Locate the cell with the specified text and output its [X, Y] center coordinate. 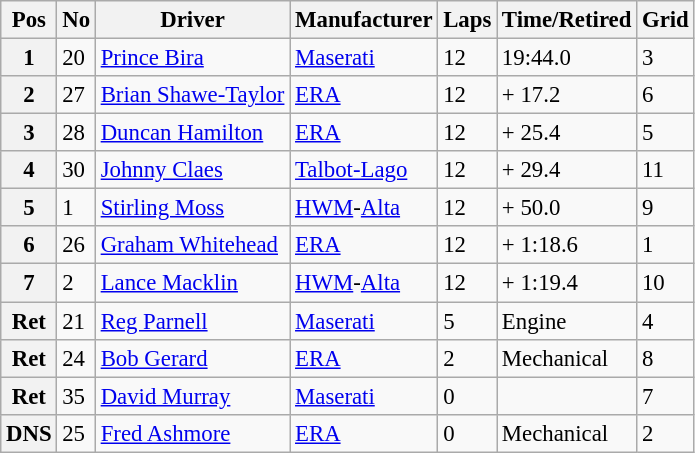
Reg Parnell [192, 321]
Graham Whitehead [192, 245]
Time/Retired [567, 20]
Grid [666, 20]
Talbot-Lago [364, 170]
No [76, 20]
David Murray [192, 396]
Johnny Claes [192, 170]
30 [76, 170]
19:44.0 [567, 58]
Bob Gerard [192, 358]
Engine [567, 321]
26 [76, 245]
Prince Bira [192, 58]
28 [76, 133]
24 [76, 358]
Fred Ashmore [192, 433]
11 [666, 170]
Brian Shawe-Taylor [192, 95]
27 [76, 95]
+ 29.4 [567, 170]
20 [76, 58]
Pos [29, 20]
+ 17.2 [567, 95]
10 [666, 283]
+ 1:18.6 [567, 245]
Laps [468, 20]
Driver [192, 20]
25 [76, 433]
21 [76, 321]
Duncan Hamilton [192, 133]
+ 25.4 [567, 133]
+ 1:19.4 [567, 283]
Stirling Moss [192, 208]
35 [76, 396]
9 [666, 208]
DNS [29, 433]
Manufacturer [364, 20]
+ 50.0 [567, 208]
8 [666, 358]
Lance Macklin [192, 283]
